Provide the (x, y) coordinate of the cell's center where the given text is located.  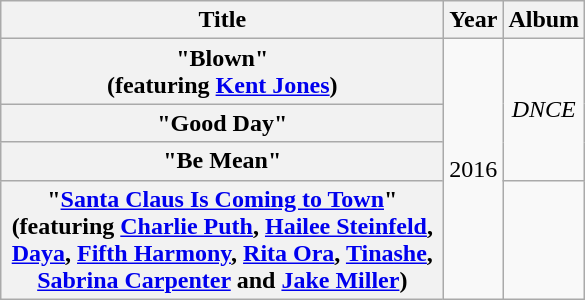
2016 (474, 169)
"Good Day" (222, 123)
"Be Mean" (222, 161)
Title (222, 20)
"Santa Claus Is Coming to Town"(featuring Charlie Puth, Hailee Steinfeld, Daya, Fifth Harmony, Rita Ora, Tinashe, Sabrina Carpenter and Jake Miller) (222, 240)
"Blown"(featuring Kent Jones) (222, 72)
DNCE (544, 110)
Year (474, 20)
Album (544, 20)
